Extract the [x, y] coordinate from the center of the cell holding the provided text.  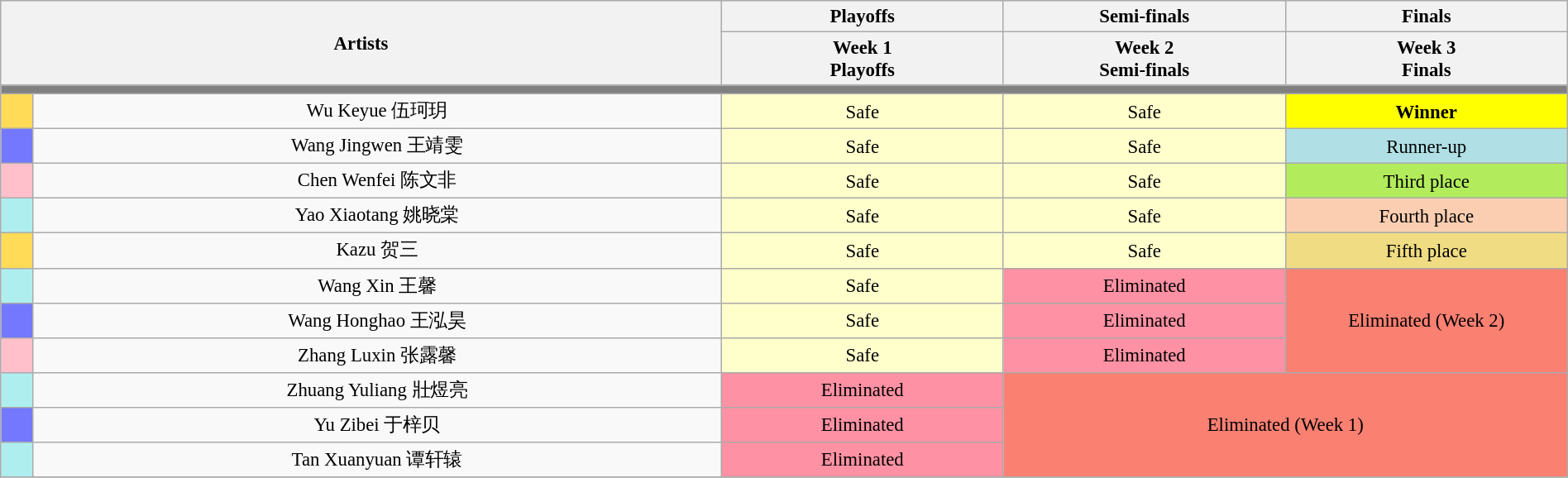
Wu Keyue 伍珂玥 [377, 112]
Fifth place [1426, 251]
Chen Wenfei 陈文非 [377, 181]
Third place [1426, 181]
Eliminated (Week 1) [1285, 424]
Artists [361, 43]
Yu Zibei 于梓贝 [377, 425]
Week 2 Semi-finals [1145, 60]
Playoffs [862, 17]
Wang Honghao 王泓昊 [377, 320]
Finals [1426, 17]
Week 1 Playoffs [862, 60]
Yao Xiaotang 姚晓棠 [377, 216]
Runner-up [1426, 146]
Eliminated (Week 2) [1426, 320]
Wang Xin 王馨 [377, 285]
Zhang Luxin 张露馨 [377, 355]
Week 3 Finals [1426, 60]
Kazu 贺三 [377, 251]
Wang Jingwen 王靖雯 [377, 146]
Winner [1426, 112]
Zhuang Yuliang 壯煜亮 [377, 390]
Tan Xuanyuan 谭轩辕 [377, 460]
Fourth place [1426, 216]
Semi-finals [1145, 17]
